Return [x, y] of the center of cell containing provided text 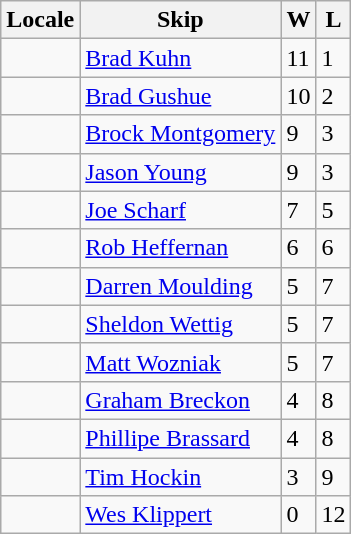
L [334, 20]
1 [334, 58]
Jason Young [180, 172]
0 [298, 515]
Sheldon Wettig [180, 324]
Wes Klippert [180, 515]
11 [298, 58]
2 [334, 96]
Brad Gushue [180, 96]
Brad Kuhn [180, 58]
Graham Breckon [180, 400]
10 [298, 96]
Locale [40, 20]
Darren Moulding [180, 286]
Skip [180, 20]
Brock Montgomery [180, 134]
12 [334, 515]
Joe Scharf [180, 210]
Rob Heffernan [180, 248]
Phillipe Brassard [180, 438]
Matt Wozniak [180, 362]
Tim Hockin [180, 477]
W [298, 20]
